Search for the cell housing the specified text and yield its (x, y) center coordinate. 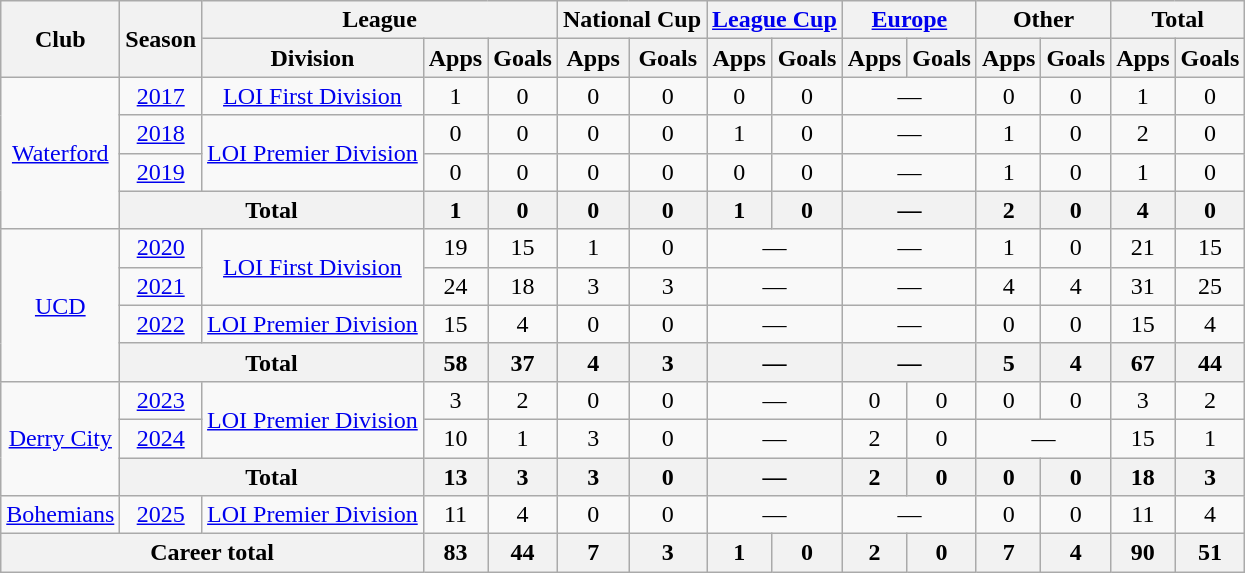
2021 (161, 286)
58 (455, 362)
Career total (212, 553)
2025 (161, 515)
League Cup (775, 20)
2018 (161, 134)
37 (523, 362)
Other (1043, 20)
2019 (161, 172)
83 (455, 553)
Division (313, 58)
Bohemians (60, 515)
25 (1210, 286)
Derry City (60, 438)
Club (60, 39)
2023 (161, 400)
67 (1143, 362)
24 (455, 286)
2022 (161, 324)
31 (1143, 286)
2024 (161, 438)
Season (161, 39)
UCD (60, 305)
Waterford (60, 153)
13 (455, 477)
21 (1143, 248)
5 (1008, 362)
10 (455, 438)
19 (455, 248)
Europe (909, 20)
National Cup (632, 20)
League (380, 20)
2020 (161, 248)
51 (1210, 553)
90 (1143, 553)
2017 (161, 96)
